Capture the cell that displays the provided text and extract its (x, y) central coordinate. 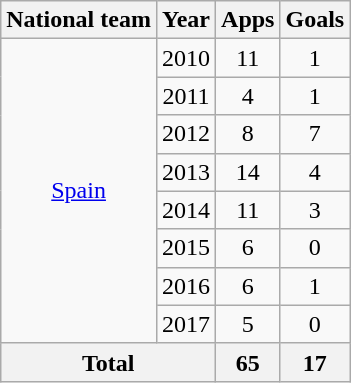
2016 (186, 286)
National team (79, 20)
2011 (186, 96)
Year (186, 20)
5 (248, 324)
2013 (186, 172)
Spain (79, 191)
8 (248, 134)
2014 (186, 210)
Total (108, 362)
2017 (186, 324)
7 (315, 134)
3 (315, 210)
2012 (186, 134)
Apps (248, 20)
2015 (186, 248)
2010 (186, 58)
17 (315, 362)
65 (248, 362)
14 (248, 172)
Goals (315, 20)
